Scan for the cell matching the given text and deliver its (x, y) coordinate at center. 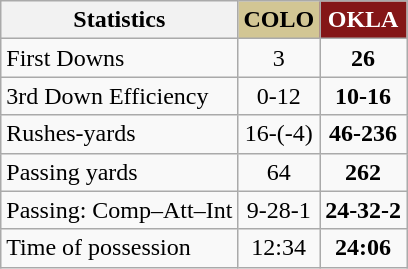
9-28-1 (279, 210)
Passing yards (120, 172)
First Downs (120, 58)
Rushes-yards (120, 134)
26 (364, 58)
16-(-4) (279, 134)
3rd Down Efficiency (120, 96)
46-236 (364, 134)
64 (279, 172)
262 (364, 172)
3 (279, 58)
12:34 (279, 248)
10-16 (364, 96)
OKLA (364, 20)
COLO (279, 20)
0-12 (279, 96)
Time of possession (120, 248)
Statistics (120, 20)
24:06 (364, 248)
Passing: Comp–Att–Int (120, 210)
24-32-2 (364, 210)
